Identify which cell holds the provided text, then report its (X, Y) central coordinate. 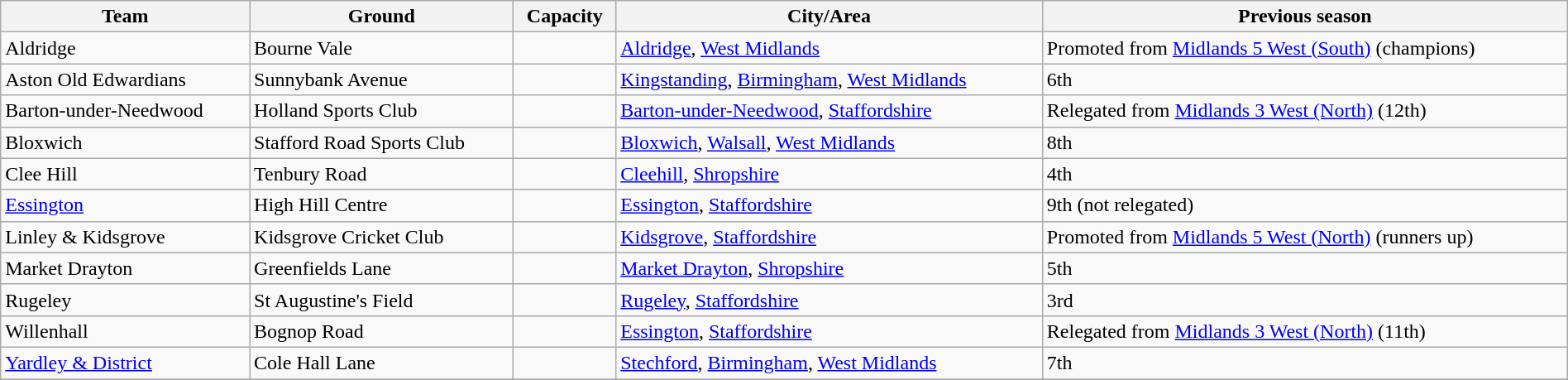
Barton-under-Needwood, Staffordshire (829, 111)
5th (1305, 268)
Sunnybank Avenue (382, 79)
7th (1305, 363)
Relegated from Midlands 3 West (North) (11th) (1305, 331)
City/Area (829, 17)
Bloxwich (126, 142)
Rugeley (126, 300)
Kingstanding, Birmingham, West Midlands (829, 79)
Aldridge, West Midlands (829, 48)
Tenbury Road (382, 174)
St Augustine's Field (382, 300)
Essington (126, 205)
9th (not relegated) (1305, 205)
Market Drayton (126, 268)
Kidsgrove Cricket Club (382, 237)
Market Drayton, Shropshire (829, 268)
Rugeley, Staffordshire (829, 300)
Relegated from Midlands 3 West (North) (12th) (1305, 111)
Stechford, Birmingham, West Midlands (829, 363)
Stafford Road Sports Club (382, 142)
Cleehill, Shropshire (829, 174)
Bloxwich, Walsall, West Midlands (829, 142)
High Hill Centre (382, 205)
Cole Hall Lane (382, 363)
Kidsgrove, Staffordshire (829, 237)
6th (1305, 79)
4th (1305, 174)
3rd (1305, 300)
Ground (382, 17)
Barton-under-Needwood (126, 111)
Willenhall (126, 331)
8th (1305, 142)
Aldridge (126, 48)
Team (126, 17)
Bognop Road (382, 331)
Clee Hill (126, 174)
Aston Old Edwardians (126, 79)
Linley & Kidsgrove (126, 237)
Holland Sports Club (382, 111)
Capacity (565, 17)
Greenfields Lane (382, 268)
Promoted from Midlands 5 West (North) (runners up) (1305, 237)
Previous season (1305, 17)
Promoted from Midlands 5 West (South) (champions) (1305, 48)
Bourne Vale (382, 48)
Yardley & District (126, 363)
